Scan for the cell matching the given text and deliver its [X, Y] coordinate at center. 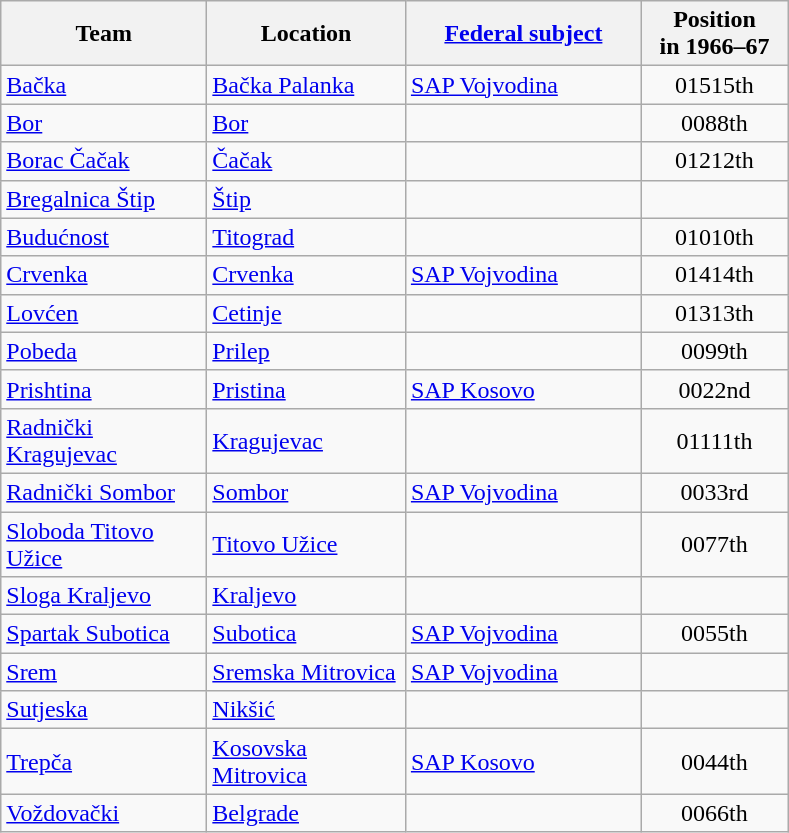
0022nd [714, 389]
Federal subject [523, 34]
Belgrade [306, 813]
01111th [714, 440]
Čačak [306, 161]
Kraljevo [306, 596]
Spartak Subotica [104, 634]
0088th [714, 123]
Subotica [306, 634]
Lovćen [104, 313]
Štip [306, 199]
Budućnost [104, 237]
Positionin 1966–67 [714, 34]
Prilep [306, 351]
Pristina [306, 389]
01313th [714, 313]
Pobeda [104, 351]
Sloboda Titovo Užice [104, 544]
Sloga Kraljevo [104, 596]
Titograd [306, 237]
Radnički Sombor [104, 492]
0099th [714, 351]
Kragujevac [306, 440]
0077th [714, 544]
Sombor [306, 492]
0055th [714, 634]
Team [104, 34]
Location [306, 34]
Bačka Palanka [306, 85]
Voždovački [104, 813]
Sutjeska [104, 710]
Cetinje [306, 313]
0033rd [714, 492]
Bregalnica Štip [104, 199]
01515th [714, 85]
Prishtina [104, 389]
Trepča [104, 762]
Titovo Užice [306, 544]
0066th [714, 813]
01212th [714, 161]
Radnički Kragujevac [104, 440]
Nikšić [306, 710]
01414th [714, 275]
Kosovska Mitrovica [306, 762]
Borac Čačak [104, 161]
0044th [714, 762]
Bačka [104, 85]
Sremska Mitrovica [306, 672]
Srem [104, 672]
01010th [714, 237]
